Capture the cell that displays the provided text and extract its (x, y) central coordinate. 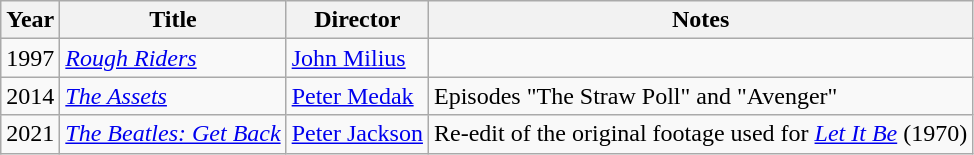
The Assets (173, 96)
Peter Medak (357, 96)
2021 (30, 134)
Notes (700, 20)
Rough Riders (173, 58)
Re-edit of the original footage used for Let It Be (1970) (700, 134)
Episodes "The Straw Poll" and "Avenger" (700, 96)
Peter Jackson (357, 134)
Director (357, 20)
Title (173, 20)
2014 (30, 96)
Year (30, 20)
1997 (30, 58)
John Milius (357, 58)
The Beatles: Get Back (173, 134)
